Identify which cell holds the provided text, then report its [x, y] central coordinate. 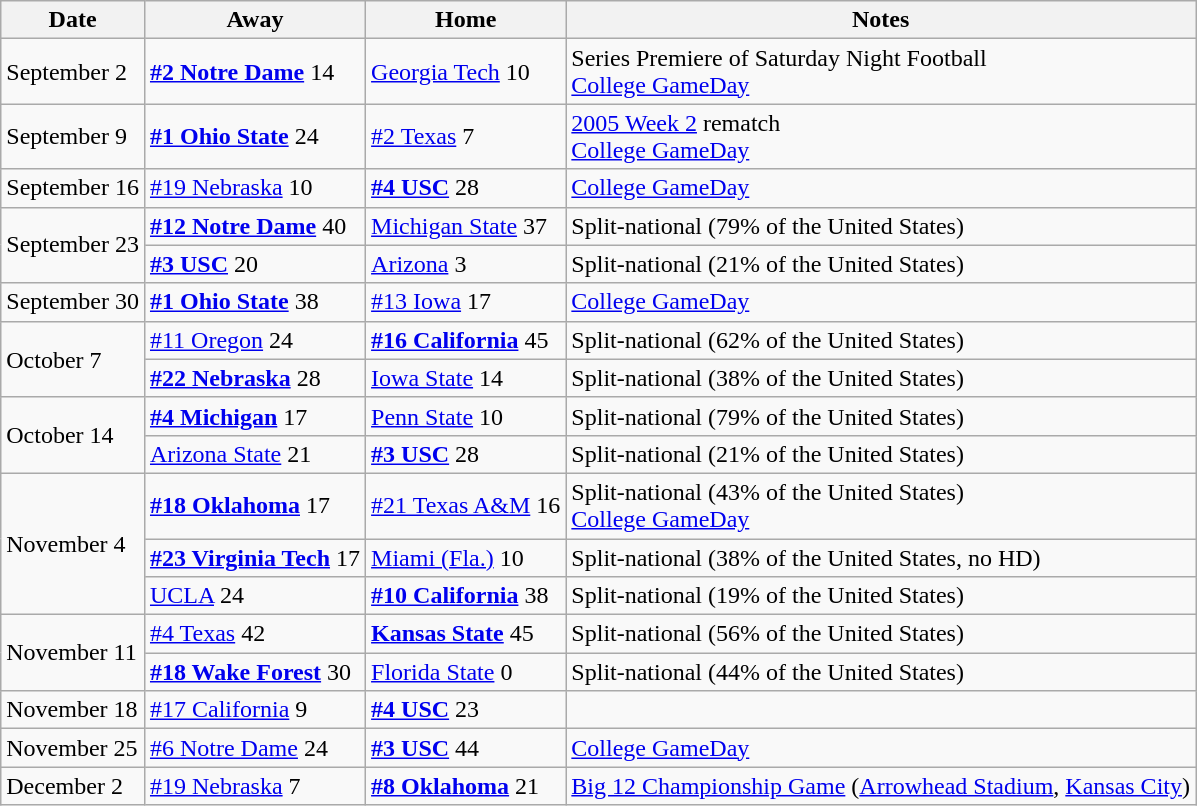
#4 Michigan 17 [254, 416]
#3 USC 44 [466, 748]
Penn State 10 [466, 416]
#22 Nebraska 28 [254, 378]
September 2 [73, 72]
Arizona State 21 [254, 454]
September 23 [73, 245]
#21 Texas A&M 16 [466, 506]
Split-national (38% of the United States) [881, 378]
#4 USC 23 [466, 710]
#23 Virginia Tech 17 [254, 557]
September 16 [73, 188]
#4 USC 28 [466, 188]
Big 12 Championship Game (Arrowhead Stadium, Kansas City) [881, 786]
Split-national (43% of the United States)College GameDay [881, 506]
#19 Nebraska 7 [254, 786]
#12 Notre Dame 40 [254, 226]
September 30 [73, 302]
Away [254, 20]
#3 USC 20 [254, 264]
#19 Nebraska 10 [254, 188]
November 4 [73, 544]
Split-national (56% of the United States) [881, 634]
#2 Notre Dame 14 [254, 72]
November 18 [73, 710]
Home [466, 20]
Iowa State 14 [466, 378]
November 11 [73, 653]
September 9 [73, 136]
#11 Oregon 24 [254, 340]
Georgia Tech 10 [466, 72]
Miami (Fla.) 10 [466, 557]
October 7 [73, 359]
Series Premiere of Saturday Night FootballCollege GameDay [881, 72]
#13 Iowa 17 [466, 302]
Split-national (38% of the United States, no HD) [881, 557]
#2 Texas 7 [466, 136]
Kansas State 45 [466, 634]
#1 Ohio State 38 [254, 302]
#6 Notre Dame 24 [254, 748]
#18 Oklahoma 17 [254, 506]
#4 Texas 42 [254, 634]
#8 Oklahoma 21 [466, 786]
#1 Ohio State 24 [254, 136]
December 2 [73, 786]
Michigan State 37 [466, 226]
#3 USC 28 [466, 454]
Florida State 0 [466, 672]
Arizona 3 [466, 264]
#18 Wake Forest 30 [254, 672]
October 14 [73, 435]
#16 California 45 [466, 340]
#17 California 9 [254, 710]
UCLA 24 [254, 596]
2005 Week 2 rematchCollege GameDay [881, 136]
Notes [881, 20]
Split-national (19% of the United States) [881, 596]
Split-national (44% of the United States) [881, 672]
Date [73, 20]
November 25 [73, 748]
#10 California 38 [466, 596]
Split-national (62% of the United States) [881, 340]
